Detect which cell encompasses the target text, then output its (x, y) center coordinate. 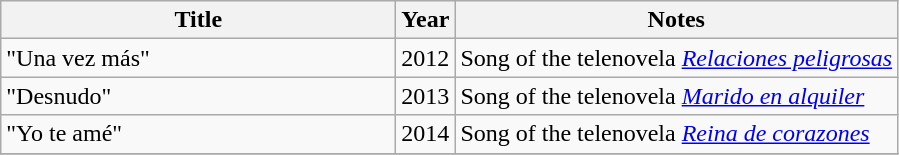
Notes (676, 20)
2014 (426, 134)
"Desnudo" (198, 96)
"Yo te amé" (198, 134)
Song of the telenovela Relaciones peligrosas (676, 58)
Song of the telenovela Marido en alquiler (676, 96)
2012 (426, 58)
2013 (426, 96)
Song of the telenovela Reina de corazones (676, 134)
Title (198, 20)
"Una vez más" (198, 58)
Year (426, 20)
